Pinpoint the cell where the given text exists, returning its [x, y] midpoint coordinate. 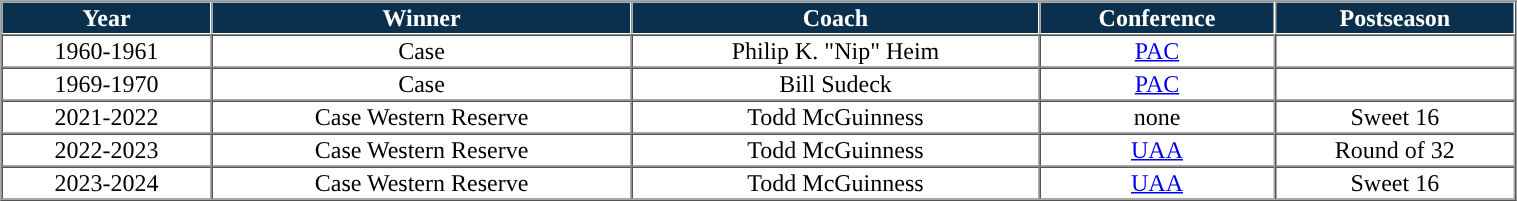
none [1158, 116]
Coach [835, 18]
2021-2022 [107, 116]
Conference [1158, 18]
Bill Sudeck [835, 84]
1969-1970 [107, 84]
2022-2023 [107, 150]
2023-2024 [107, 182]
Winner [422, 18]
Year [107, 18]
1960-1961 [107, 50]
Round of 32 [1394, 150]
Philip K. "Nip" Heim [835, 50]
Postseason [1394, 18]
